Extract the [x, y] coordinate from the center of the cell holding the provided text.  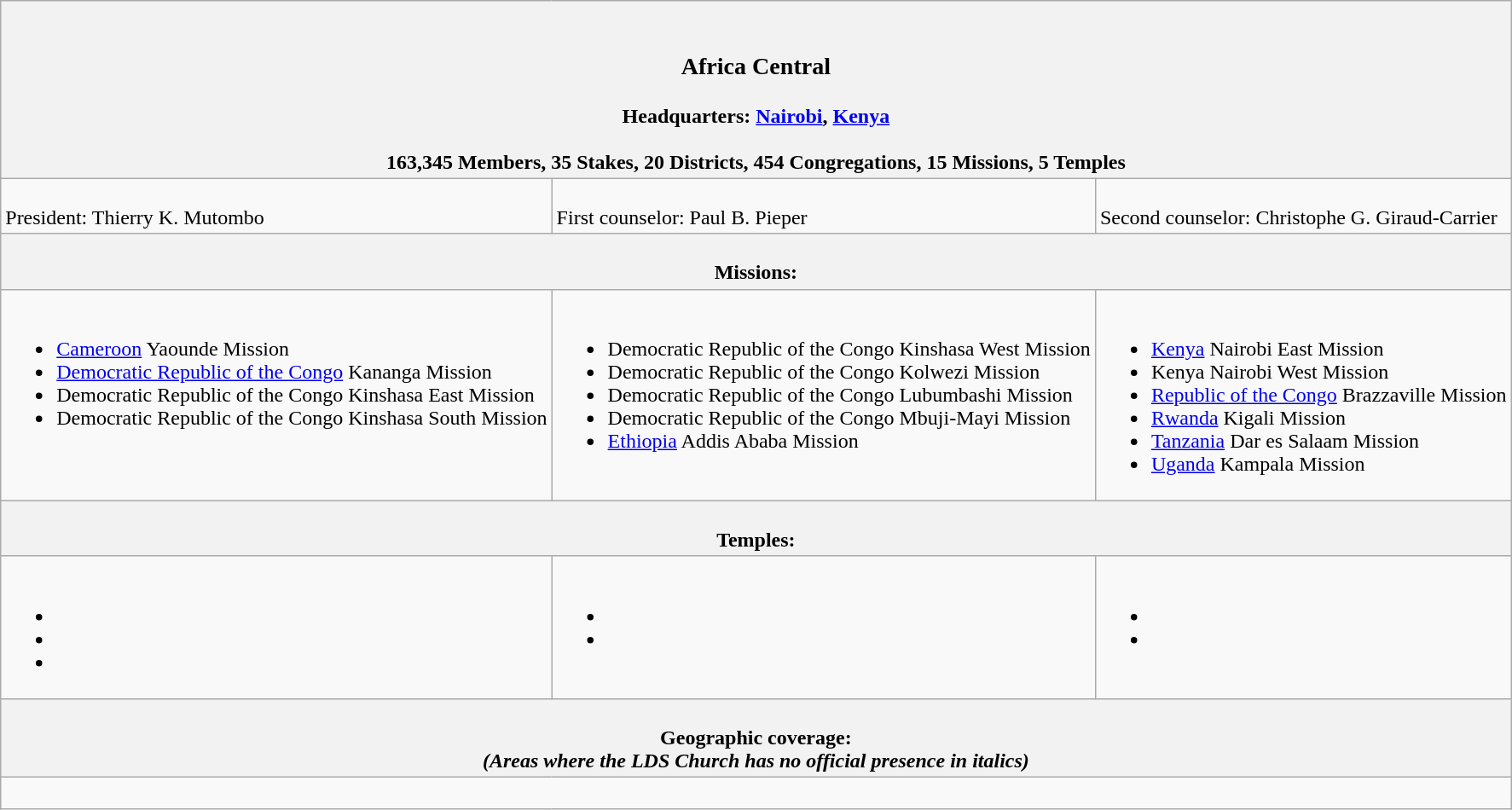
First counselor: Paul B. Pieper [824, 206]
President: Thierry K. Mutombo [276, 206]
Temples: [756, 529]
Geographic coverage:(Areas where the LDS Church has no official presence in italics) [756, 738]
Africa CentralHeadquarters: Nairobi, Kenya163,345 Members, 35 Stakes, 20 Districts, 454 Congregations, 15 Missions, 5 Temples [756, 90]
Second counselor: Christophe G. Giraud-Carrier [1303, 206]
Missions: [756, 261]
